Return the [x, y] coordinate for the center point of the cell that contains the specified text.  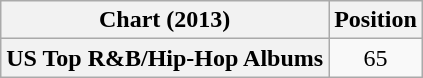
Position [376, 20]
US Top R&B/Hip-Hop Albums [165, 58]
Chart (2013) [165, 20]
65 [376, 58]
